Find where the given text appears and provide that cell's center as [X, Y] coordinate. 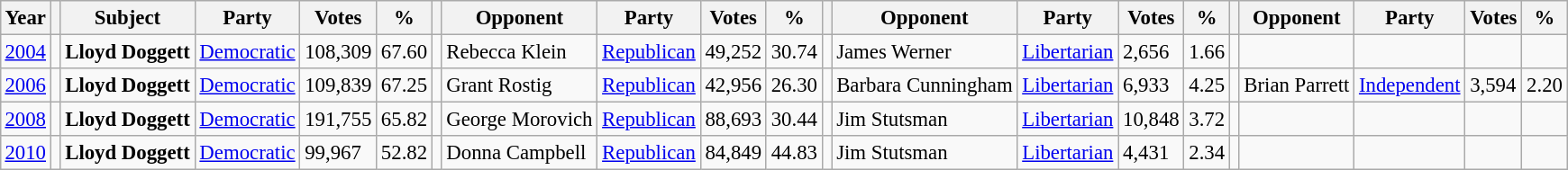
4.25 [1207, 85]
Year [25, 18]
30.74 [794, 51]
109,839 [339, 85]
Grant Rostig [519, 85]
2008 [25, 120]
191,755 [339, 120]
44.83 [794, 153]
Brian Parrett [1297, 85]
4,431 [1152, 153]
88,693 [734, 120]
2004 [25, 51]
42,956 [734, 85]
2.20 [1545, 85]
Independent [1409, 85]
2010 [25, 153]
Donna Campbell [519, 153]
10,848 [1152, 120]
52.82 [405, 153]
6,933 [1152, 85]
2.34 [1207, 153]
30.44 [794, 120]
James Werner [925, 51]
2006 [25, 85]
3.72 [1207, 120]
2,656 [1152, 51]
3,594 [1494, 85]
84,849 [734, 153]
1.66 [1207, 51]
49,252 [734, 51]
Rebecca Klein [519, 51]
Subject [128, 18]
67.60 [405, 51]
65.82 [405, 120]
108,309 [339, 51]
26.30 [794, 85]
Barbara Cunningham [925, 85]
67.25 [405, 85]
99,967 [339, 153]
George Morovich [519, 120]
